Determine the [X, Y] coordinate at the center of the cell enclosing the given text.  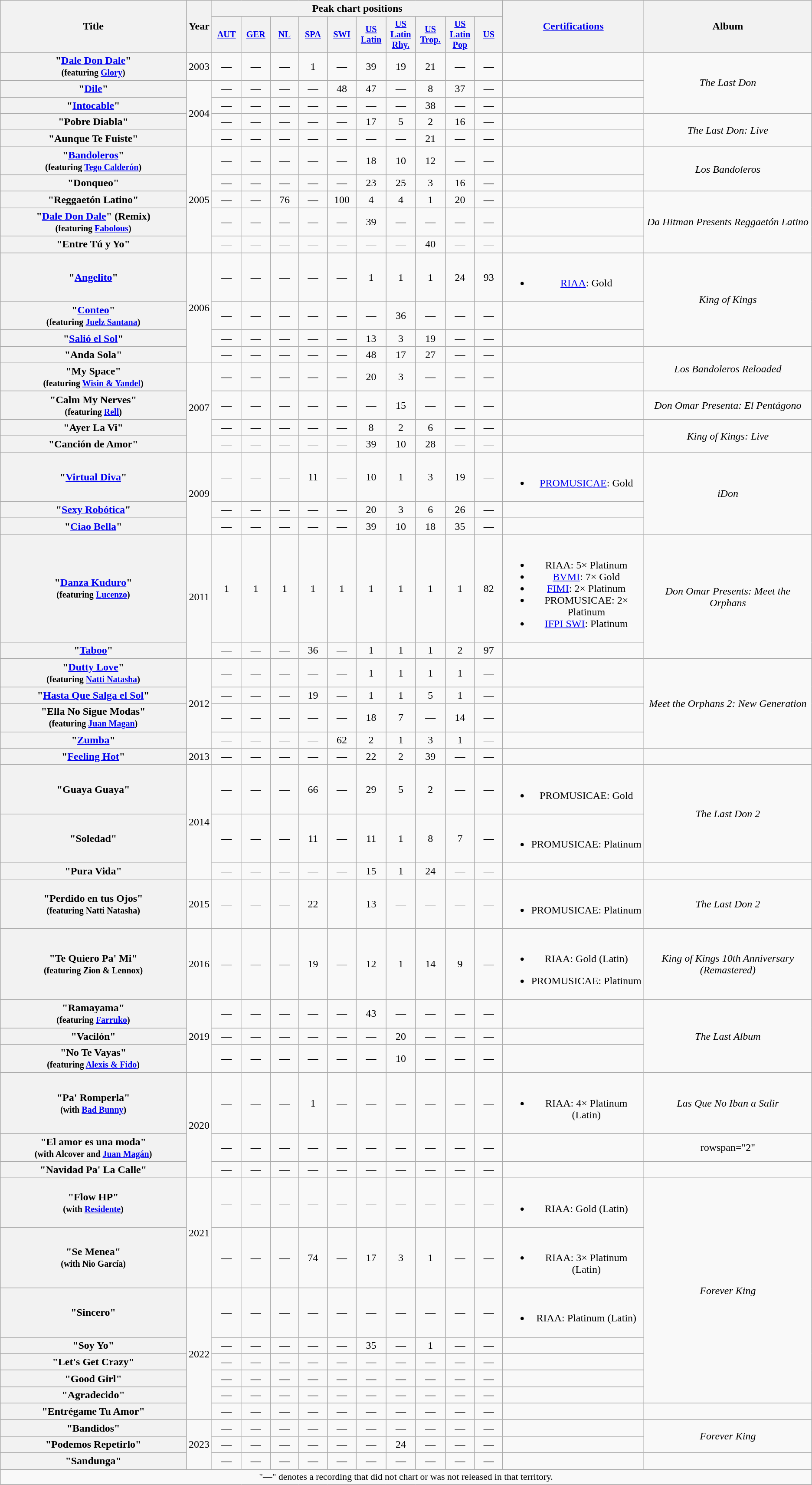
"Bandoleros"(featuring Tego Calderón) [94, 161]
Certifications [573, 26]
Meet the Orphans 2: New Generation [728, 703]
66 [313, 789]
"Angelito" [94, 277]
"Pobre Diabla" [94, 122]
iDon [728, 494]
"Entre Tú y Yo" [94, 244]
Album [728, 26]
43 [371, 1014]
US LatinPop [460, 35]
"Entrégame Tu Amor" [94, 1411]
"Hasta Que Salga el Sol" [94, 695]
2020 [199, 1126]
9 [460, 964]
37 [460, 89]
"Donqueo" [94, 183]
"Danza Kuduro"(featuring Lucenzo) [94, 588]
"Feeling Hot" [94, 756]
2022 [199, 1354]
97 [489, 651]
62 [342, 740]
"Virtual Diva" [94, 477]
"Good Girl" [94, 1378]
"Flow HP"(with Residente) [94, 1203]
76 [285, 200]
Peak chart positions [357, 9]
2009 [199, 494]
"Navidad Pa' La Calle" [94, 1170]
2023 [199, 1444]
"Dale Don Dale"(featuring Glory) [94, 66]
"Ella No Sigue Modas"(featuring Juan Magan) [94, 718]
2021 [199, 1233]
"Guaya Guaya" [94, 789]
29 [371, 789]
"Let's Get Crazy" [94, 1362]
King of Kings 10th Anniversary (Remastered) [728, 964]
"Ciao Bella" [94, 526]
40 [430, 244]
28 [430, 444]
NL [285, 35]
25 [401, 183]
"Se Menea"(with Nio García) [94, 1258]
93 [489, 277]
"Agradecido" [94, 1395]
2013 [199, 756]
"Reggaetón Latino" [94, 200]
GER [256, 35]
100 [342, 200]
RIAA: Gold (Latin)PROMUSICAE: Platinum [573, 964]
AUT [226, 35]
Las Que No Iban a Salir [728, 1103]
Los Bandoleros [728, 169]
2004 [199, 114]
"Soy Yo" [94, 1345]
The Last Album [728, 1036]
"Podemos Repetirlo" [94, 1444]
"Anda Sola" [94, 355]
King of Kings [728, 299]
RIAA: Gold (Latin) [573, 1203]
The Last Don [728, 82]
US Trop. [430, 35]
"Vacilón" [94, 1036]
"Conteo"(featuring Juelz Santana) [94, 316]
82 [489, 588]
"Soledad" [94, 838]
RIAA: 5× PlatinumBVMI: 7× GoldFIMI: 2× PlatinumPROMUSICAE: 2× PlatinumIFPI SWI: Platinum [573, 588]
"Canción de Amor" [94, 444]
"Bandidos" [94, 1428]
"My Space"(featuring Wisin & Yandel) [94, 377]
2007 [199, 407]
74 [313, 1258]
Title [94, 26]
Da Hitman Presents Reggaetón Latino [728, 222]
26 [460, 510]
Los Bandoleros Reloaded [728, 369]
"Perdido en tus Ojos"(featuring Natti Natasha) [94, 903]
2016 [199, 964]
RIAA: 4× Platinum (Latin) [573, 1103]
RIAA: 3× Platinum (Latin) [573, 1258]
"Dale Don Dale" (Remix)(featuring Fabolous) [94, 222]
"Ramayama"(featuring Farruko) [94, 1014]
2011 [199, 597]
The Last Don: Live [728, 130]
"Dutty Love"(featuring Natti Natasha) [94, 673]
2014 [199, 822]
"Salió el Sol" [94, 338]
2012 [199, 703]
"Intocable" [94, 105]
US [489, 35]
"Aunque Te Fuiste" [94, 138]
"Zumba" [94, 740]
Year [199, 26]
"Pura Vida" [94, 871]
2005 [199, 200]
"Sandunga" [94, 1461]
US Latin [371, 35]
"Dile" [94, 89]
"Sexy Robótica" [94, 510]
Don Omar Presenta: El Pentágono [728, 405]
"El amor es una moda"(with Alcover and Juan Magán) [94, 1147]
SWI [342, 35]
47 [371, 89]
"Sincero" [94, 1312]
2015 [199, 903]
"Te Quiero Pa' Mi"(featuring Zion & Lennox) [94, 964]
RIAA: Platinum (Latin) [573, 1312]
"Calm My Nerves"(featuring Rell) [94, 405]
2003 [199, 66]
SPA [313, 35]
"Ayer La Vi" [94, 427]
27 [430, 355]
"—" denotes a recording that did not chart or was not released in that territory. [406, 1477]
"No Te Vayas"(featuring Alexis & Fido) [94, 1059]
"Pa' Romperla"(with Bad Bunny) [94, 1103]
Don Omar Presents: Meet the Orphans [728, 597]
RIAA: Gold [573, 277]
2019 [199, 1036]
US Latin Rhy. [401, 35]
23 [371, 183]
38 [430, 105]
"Taboo" [94, 651]
2006 [199, 308]
King of Kings: Live [728, 436]
rowspan="2" [728, 1147]
